Find where the given text appears and provide that cell's center as (X, Y) coordinate. 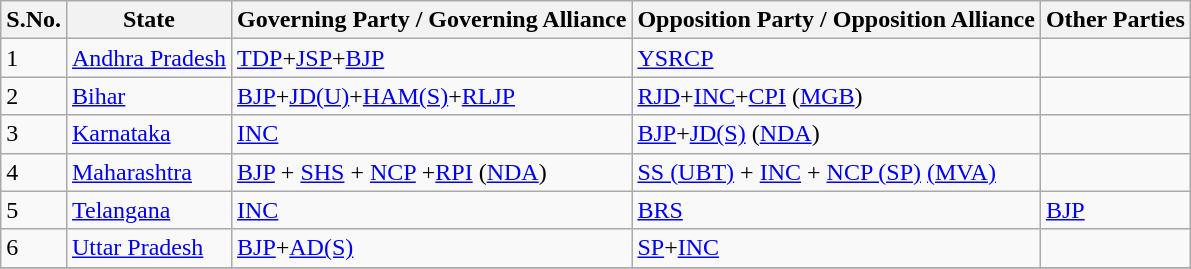
BJP (1115, 210)
2 (34, 96)
1 (34, 58)
Maharashtra (148, 172)
BRS (836, 210)
5 (34, 210)
3 (34, 134)
State (148, 20)
Andhra Pradesh (148, 58)
SS (UBT) + INC + NCP (SP) (MVA) (836, 172)
SP+INC (836, 248)
Other Parties (1115, 20)
Karnataka (148, 134)
Governing Party / Governing Alliance (432, 20)
BJP+AD(S) (432, 248)
Telangana (148, 210)
RJD+INC+CPI (MGB) (836, 96)
6 (34, 248)
TDP+JSP+BJP (432, 58)
4 (34, 172)
BJP + SHS + NCP +RPI (NDA) (432, 172)
Bihar (148, 96)
YSRCP (836, 58)
BJP+JD(U)+HAM(S)+RLJP (432, 96)
Uttar Pradesh (148, 248)
BJP+JD(S) (NDA) (836, 134)
Opposition Party / Opposition Alliance (836, 20)
S.No. (34, 20)
